Identify which cell holds the provided text, then report its (x, y) central coordinate. 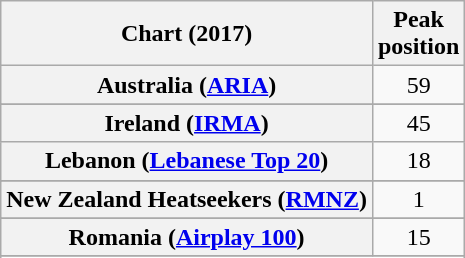
Lebanon (Lebanese Top 20) (187, 161)
1 (418, 199)
Chart (2017) (187, 34)
15 (418, 237)
Peak position (418, 34)
New Zealand Heatseekers (RMNZ) (187, 199)
59 (418, 85)
Romania (Airplay 100) (187, 237)
Ireland (IRMA) (187, 123)
18 (418, 161)
Australia (ARIA) (187, 85)
45 (418, 123)
